Provide the [X, Y] coordinate of the cell's center where the given text is located.  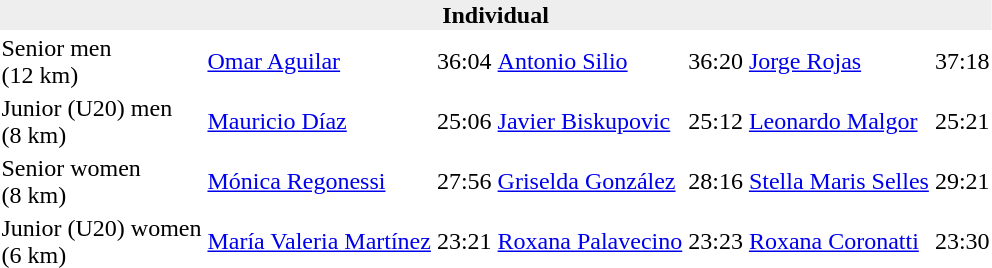
37:18 [962, 62]
Jorge Rojas [838, 62]
29:21 [962, 182]
25:12 [716, 122]
36:20 [716, 62]
Individual [496, 15]
Leonardo Malgor [838, 122]
25:06 [464, 122]
27:56 [464, 182]
25:21 [962, 122]
Senior men(12 km) [102, 62]
Senior women(8 km) [102, 182]
Griselda González [590, 182]
Javier Biskupovic [590, 122]
Antonio Silio [590, 62]
Omar Aguilar [319, 62]
Junior (U20) men(8 km) [102, 122]
36:04 [464, 62]
Mónica Regonessi [319, 182]
28:16 [716, 182]
Mauricio Díaz [319, 122]
Stella Maris Selles [838, 182]
